Detect which cell encompasses the target text, then output its [x, y] center coordinate. 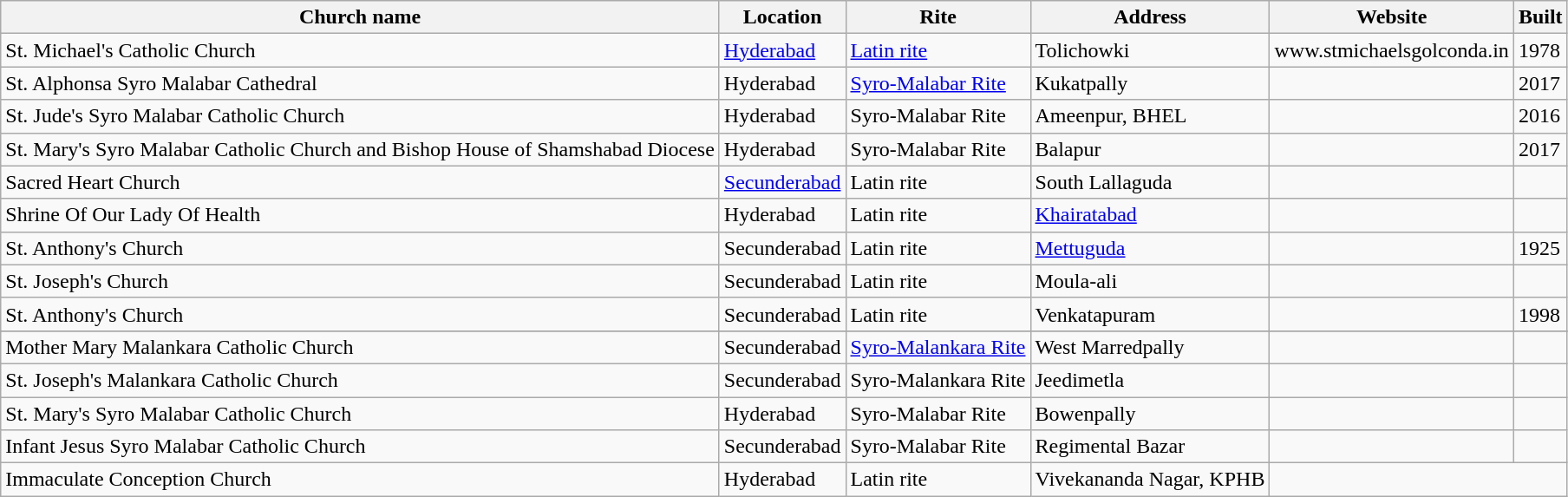
2016 [1540, 116]
Regimental Bazar [1150, 447]
Ameenpur, BHEL [1150, 116]
St. Joseph's Church [361, 281]
Shrine Of Our Lady Of Health [361, 215]
St. Joseph's Malankara Catholic Church [361, 380]
Built [1540, 17]
South Lallaguda [1150, 182]
Vivekananda Nagar, KPHB [1150, 480]
Church name [361, 17]
Balapur [1150, 149]
Website [1391, 17]
St. Mary's Syro Malabar Catholic Church and Bishop House of Shamshabad Diocese [361, 149]
Kukatpally [1150, 83]
www.stmichaelsgolconda.in [1391, 50]
Sacred Heart Church [361, 182]
St. Michael's Catholic Church [361, 50]
Mettuguda [1150, 248]
St. Jude's Syro Malabar Catholic Church [361, 116]
West Marredpally [1150, 347]
Venkatapuram [1150, 314]
1998 [1540, 314]
Mother Mary Malankara Catholic Church [361, 347]
Jeedimetla [1150, 380]
Immaculate Conception Church [361, 480]
St. Alphonsa Syro Malabar Cathedral [361, 83]
1978 [1540, 50]
Rite [938, 17]
1925 [1540, 248]
Bowenpally [1150, 414]
Infant Jesus Syro Malabar Catholic Church [361, 447]
Moula-ali [1150, 281]
Tolichowki [1150, 50]
Khairatabad [1150, 215]
St. Mary's Syro Malabar Catholic Church [361, 414]
Location [782, 17]
Address [1150, 17]
